Provide the (X, Y) coordinate of the cell's center where the given text is located.  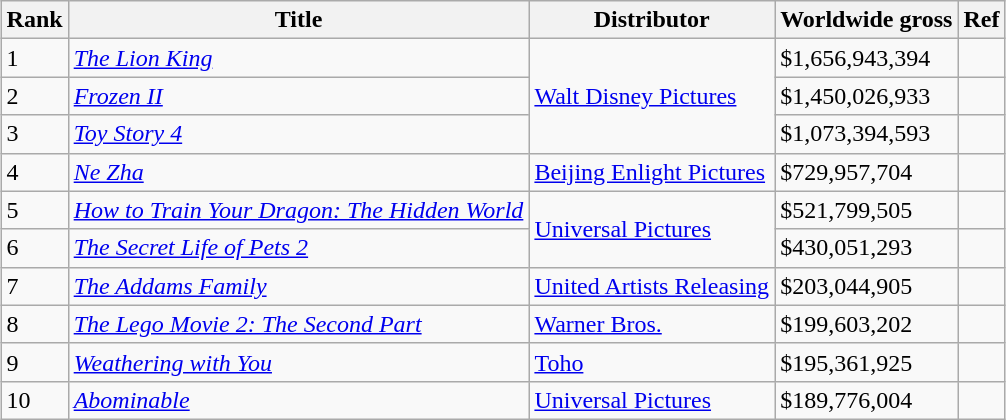
3 (34, 134)
United Artists Releasing (652, 286)
10 (34, 400)
Rank (34, 20)
$1,073,394,593 (866, 134)
Walt Disney Pictures (652, 96)
9 (34, 362)
Worldwide gross (866, 20)
Ref (982, 20)
The Addams Family (298, 286)
Distributor (652, 20)
$521,799,505 (866, 210)
6 (34, 248)
1 (34, 58)
Frozen II (298, 96)
The Secret Life of Pets 2 (298, 248)
Ne Zha (298, 172)
Warner Bros. (652, 324)
Toy Story 4 (298, 134)
How to Train Your Dragon: The Hidden World (298, 210)
$729,957,704 (866, 172)
$199,603,202 (866, 324)
$430,051,293 (866, 248)
Beijing Enlight Pictures (652, 172)
$195,361,925 (866, 362)
Toho (652, 362)
8 (34, 324)
Abominable (298, 400)
$189,776,004 (866, 400)
The Lion King (298, 58)
$1,450,026,933 (866, 96)
5 (34, 210)
Title (298, 20)
The Lego Movie 2: The Second Part (298, 324)
2 (34, 96)
4 (34, 172)
7 (34, 286)
Weathering with You (298, 362)
$203,044,905 (866, 286)
$1,656,943,394 (866, 58)
